Find where the given text appears and provide that cell's center as (X, Y) coordinate. 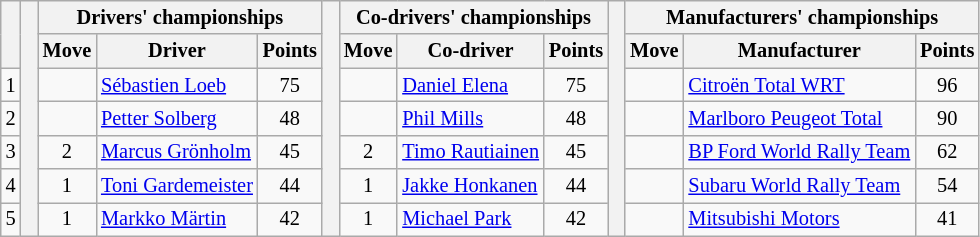
Subaru World Rally Team (799, 186)
Drivers' championships (180, 17)
Markko Märtin (177, 219)
Driver (177, 51)
3 (11, 152)
Marcus Grönholm (177, 152)
96 (947, 85)
Mitsubishi Motors (799, 219)
Daniel Elena (470, 85)
Petter Solberg (177, 118)
Toni Gardemeister (177, 186)
5 (11, 219)
Jakke Honkanen (470, 186)
Michael Park (470, 219)
62 (947, 152)
Co-driver (470, 51)
Citroën Total WRT (799, 85)
4 (11, 186)
Phil Mills (470, 118)
BP Ford World Rally Team (799, 152)
Marlboro Peugeot Total (799, 118)
54 (947, 186)
Sébastien Loeb (177, 85)
Timo Rautiainen (470, 152)
Manufacturer (799, 51)
90 (947, 118)
Co-drivers' championships (474, 17)
41 (947, 219)
Manufacturers' championships (802, 17)
